From the cell containing the given text, extract its center point as [X, Y] coordinate. 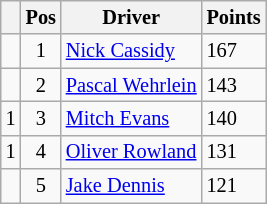
5 [41, 186]
Pos [41, 17]
Points [234, 17]
167 [234, 51]
140 [234, 118]
Oliver Rowland [132, 152]
Mitch Evans [132, 118]
3 [41, 118]
121 [234, 186]
2 [41, 85]
Jake Dennis [132, 186]
143 [234, 85]
Nick Cassidy [132, 51]
Driver [132, 17]
Pascal Wehrlein [132, 85]
131 [234, 152]
4 [41, 152]
